Capture the cell that displays the provided text and extract its [x, y] central coordinate. 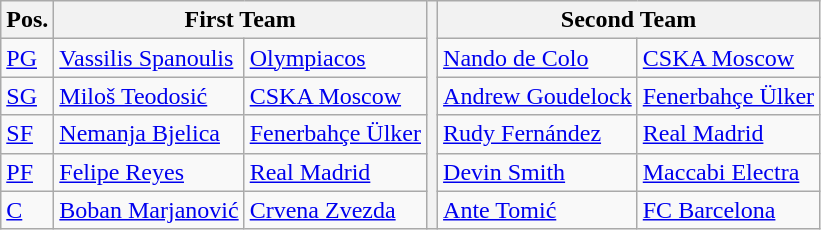
Devin Smith [538, 172]
Second Team [629, 20]
Nemanja Bjelica [149, 134]
Olympiacos [335, 58]
SG [28, 96]
Andrew Goudelock [538, 96]
Crvena Zvezda [335, 210]
Ante Tomić [538, 210]
Miloš Teodosić [149, 96]
Pos. [28, 20]
First Team [240, 20]
SF [28, 134]
PF [28, 172]
FC Barcelona [728, 210]
Boban Marjanović [149, 210]
Vassilis Spanoulis [149, 58]
C [28, 210]
Nando de Colo [538, 58]
Rudy Fernández [538, 134]
Maccabi Electra [728, 172]
PG [28, 58]
Felipe Reyes [149, 172]
